Return (X, Y) of the center of cell containing provided text 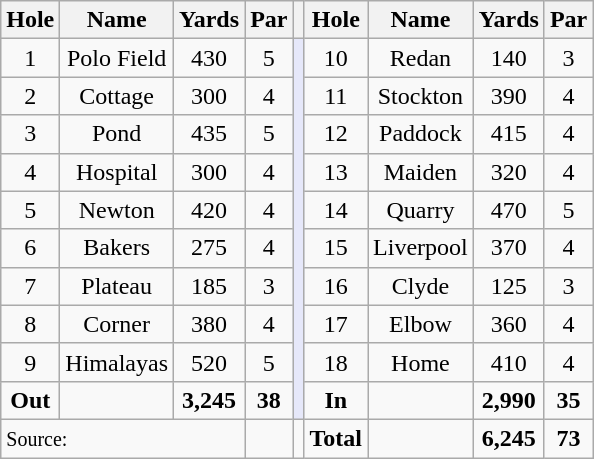
38 (269, 400)
Pond (117, 134)
Source: (123, 438)
Out (30, 400)
Newton (117, 210)
140 (508, 58)
2,990 (508, 400)
Paddock (421, 134)
410 (508, 362)
320 (508, 172)
16 (336, 286)
14 (336, 210)
11 (336, 96)
8 (30, 324)
13 (336, 172)
185 (210, 286)
12 (336, 134)
9 (30, 362)
Clyde (421, 286)
430 (210, 58)
435 (210, 134)
Cottage (117, 96)
Himalayas (117, 362)
10 (336, 58)
380 (210, 324)
2 (30, 96)
Bakers (117, 248)
7 (30, 286)
470 (508, 210)
420 (210, 210)
73 (568, 438)
Polo Field (117, 58)
18 (336, 362)
Total (336, 438)
6 (30, 248)
Maiden (421, 172)
360 (508, 324)
3,245 (210, 400)
Home (421, 362)
125 (508, 286)
17 (336, 324)
275 (210, 248)
Plateau (117, 286)
Stockton (421, 96)
6,245 (508, 438)
415 (508, 134)
Liverpool (421, 248)
Corner (117, 324)
370 (508, 248)
390 (508, 96)
35 (568, 400)
520 (210, 362)
1 (30, 58)
Redan (421, 58)
Hospital (117, 172)
In (336, 400)
Elbow (421, 324)
Quarry (421, 210)
15 (336, 248)
